For the text-containing cell, return its midpoint in [X, Y] coordinate format. 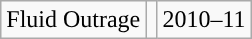
2010–11 [204, 20]
Fluid Outrage [74, 20]
